Provide the [x, y] coordinate of the cell's center where the given text is located.  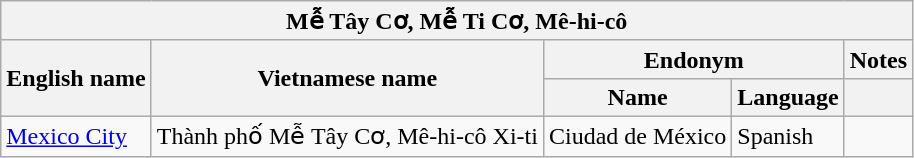
Thành phố Mễ Tây Cơ, Mê-hi-cô Xi-ti [347, 136]
Endonym [694, 59]
Language [788, 97]
English name [76, 78]
Spanish [788, 136]
Mễ Tây Cơ, Mễ Ti Cơ, Mê-hi-cô [457, 21]
Name [637, 97]
Mexico City [76, 136]
Ciudad de México [637, 136]
Notes [878, 59]
Vietnamese name [347, 78]
